Capture the cell that displays the provided text and extract its (x, y) central coordinate. 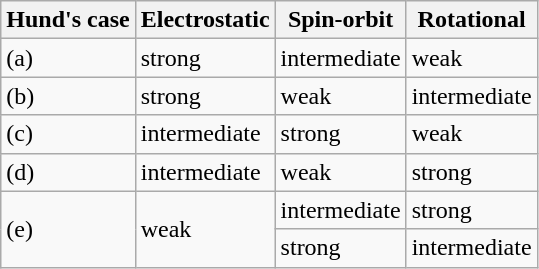
(e) (68, 229)
Hund's case (68, 20)
Electrostatic (205, 20)
Spin-orbit (340, 20)
(b) (68, 96)
Rotational (472, 20)
(a) (68, 58)
(c) (68, 134)
(d) (68, 172)
